Provide the (x, y) coordinate of the cell's center where the given text is located.  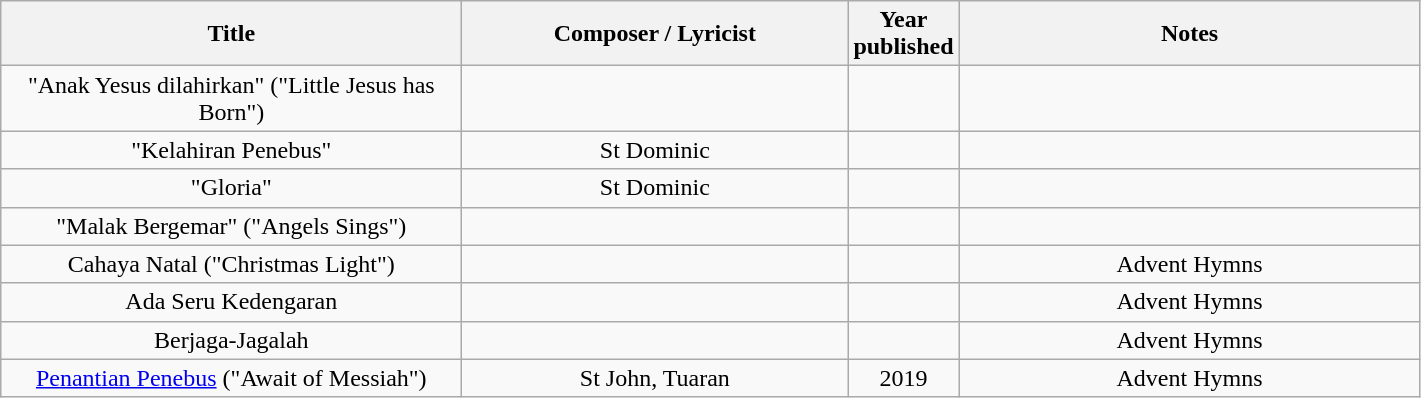
"Anak Yesus dilahirkan" ("Little Jesus has Born") (232, 98)
2019 (904, 378)
Title (232, 34)
Composer / Lyricist (655, 34)
"Malak Bergemar" ("Angels Sings") (232, 226)
St John, Tuaran (655, 378)
"Kelahiran Penebus" (232, 150)
Ada Seru Kedengaran (232, 302)
Cahaya Natal ("Christmas Light") (232, 264)
Year published (904, 34)
Berjaga-Jagalah (232, 340)
Penantian Penebus ("Await of Messiah") (232, 378)
Notes (1190, 34)
"Gloria" (232, 188)
